Identify which cell holds the provided text, then report its [x, y] central coordinate. 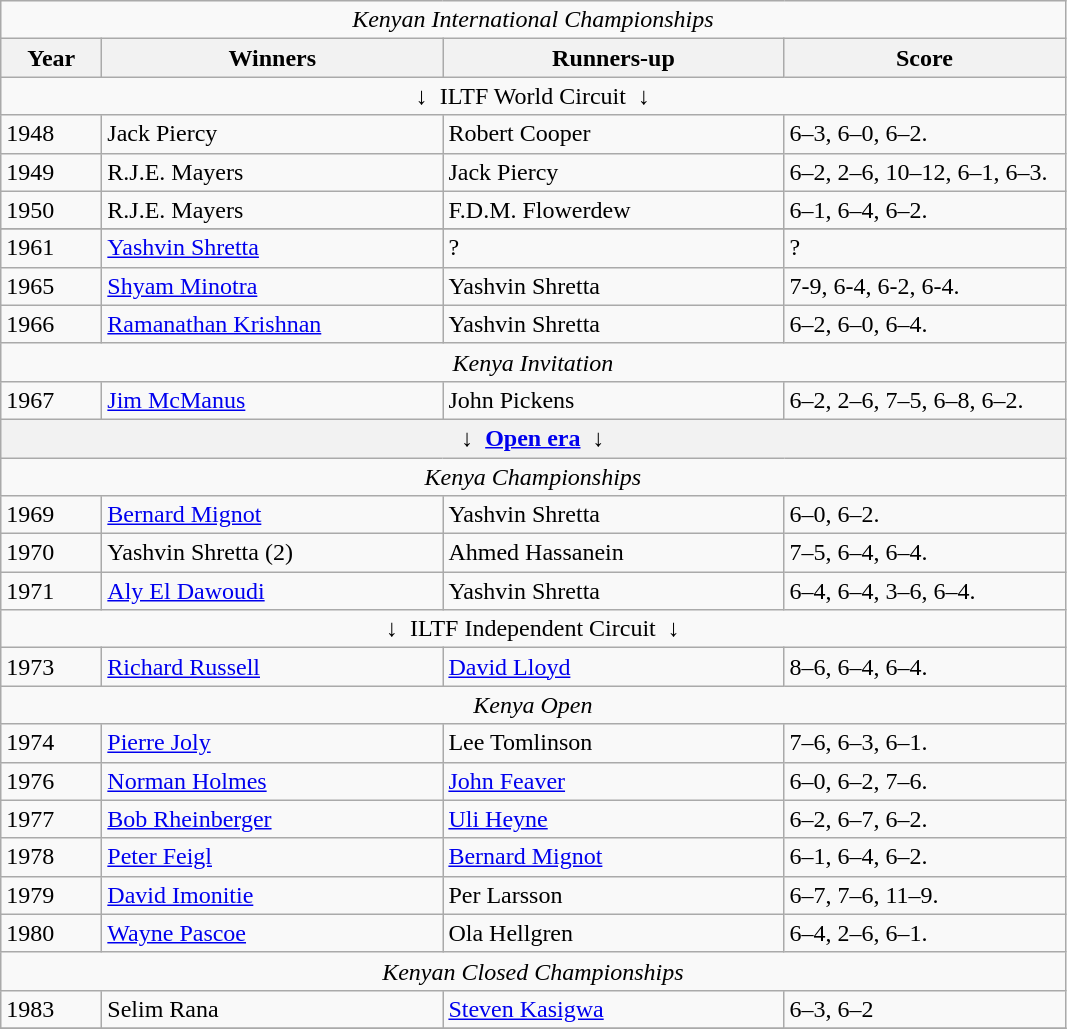
8–6, 6–4, 6–4. [924, 667]
Jim McManus [272, 400]
6–0, 6–2, 7–6. [924, 781]
Score [924, 58]
Ramanathan Krishnan [272, 324]
1970 [52, 553]
1983 [52, 1009]
1976 [52, 781]
1961 [52, 248]
Selim Rana [272, 1009]
6–4, 6–4, 3–6, 6–4. [924, 591]
Wayne Pascoe [272, 933]
6–3, 6–2 [924, 1009]
1979 [52, 895]
Pierre Joly [272, 743]
1971 [52, 591]
Ahmed Hassanein [614, 553]
Peter Feigl [272, 857]
Steven Kasigwa [614, 1009]
↓ ILTF Independent Circuit ↓ [533, 629]
Richard Russell [272, 667]
Kenyan Closed Championships [533, 971]
1978 [52, 857]
Robert Cooper [614, 134]
Ola Hellgren [614, 933]
1973 [52, 667]
7-9, 6-4, 6-2, 6-4. [924, 286]
David Lloyd [614, 667]
6–7, 7–6, 11–9. [924, 895]
Kenya Open [533, 705]
Norman Holmes [272, 781]
6–0, 6–2. [924, 515]
Bob Rheinberger [272, 819]
Runners-up [614, 58]
1950 [52, 210]
John Feaver [614, 781]
Shyam Minotra [272, 286]
Aly El Dawoudi [272, 591]
6–2, 2–6, 7–5, 6–8, 6–2. [924, 400]
1967 [52, 400]
1965 [52, 286]
Year [52, 58]
Yashvin Shretta (2) [272, 553]
Kenya Invitation [533, 362]
7–6, 6–3, 6–1. [924, 743]
↓ Open era ↓ [533, 438]
Kenya Championships [533, 477]
Lee Tomlinson [614, 743]
1977 [52, 819]
John Pickens [614, 400]
1980 [52, 933]
1966 [52, 324]
↓ ILTF World Circuit ↓ [533, 96]
6–2, 6–0, 6–4. [924, 324]
1969 [52, 515]
1948 [52, 134]
Per Larsson [614, 895]
1974 [52, 743]
7–5, 6–4, 6–4. [924, 553]
6–2, 2–6, 10–12, 6–1, 6–3. [924, 172]
F.D.M. Flowerdew [614, 210]
David Imonitie [272, 895]
1949 [52, 172]
Winners [272, 58]
6–4, 2–6, 6–1. [924, 933]
Uli Heyne [614, 819]
6–3, 6–0, 6–2. [924, 134]
Kenyan International Championships [533, 20]
6–2, 6–7, 6–2. [924, 819]
